Scan for the cell matching the given text and deliver its (x, y) coordinate at center. 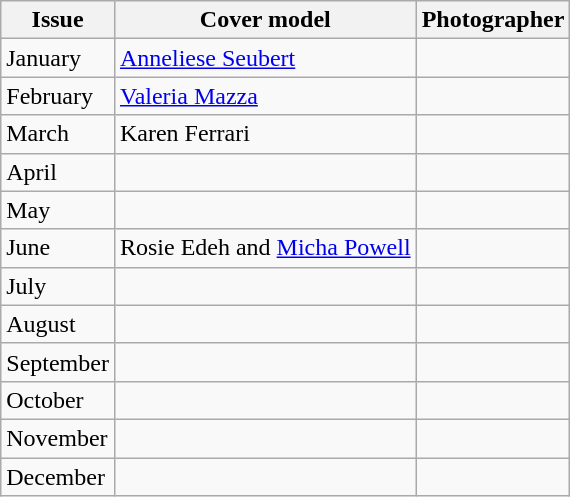
Photographer (493, 20)
February (58, 96)
Rosie Edeh and Micha Powell (265, 248)
Anneliese Seubert (265, 58)
May (58, 210)
September (58, 362)
November (58, 438)
March (58, 134)
October (58, 400)
Karen Ferrari (265, 134)
August (58, 324)
April (58, 172)
Issue (58, 20)
July (58, 286)
Cover model (265, 20)
Valeria Mazza (265, 96)
June (58, 248)
January (58, 58)
December (58, 477)
